Determine the (x, y) coordinate at the center of the cell enclosing the given text.  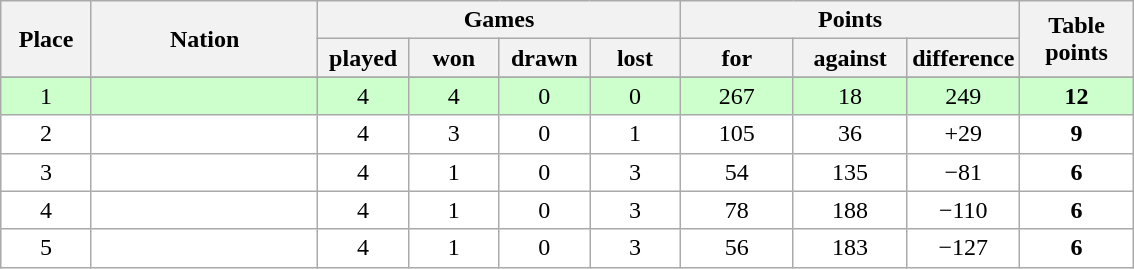
Games (499, 20)
9 (1076, 134)
against (850, 58)
played (364, 58)
183 (850, 248)
105 (736, 134)
2 (46, 134)
36 (850, 134)
12 (1076, 96)
188 (850, 210)
Tablepoints (1076, 39)
78 (736, 210)
5 (46, 248)
249 (964, 96)
for (736, 58)
drawn (544, 58)
−110 (964, 210)
54 (736, 172)
lost (636, 58)
difference (964, 58)
+29 (964, 134)
Points (850, 20)
−81 (964, 172)
267 (736, 96)
Nation (204, 39)
56 (736, 248)
won (454, 58)
135 (850, 172)
Place (46, 39)
18 (850, 96)
−127 (964, 248)
